Find where the given text appears and provide that cell's center as [X, Y] coordinate. 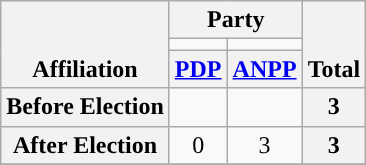
Affiliation [86, 44]
Total [334, 44]
After Election [86, 145]
Party [236, 20]
PDP [198, 69]
ANPP [264, 69]
Before Election [86, 107]
0 [198, 145]
